Extract the [X, Y] coordinate from the center of the cell holding the provided text.  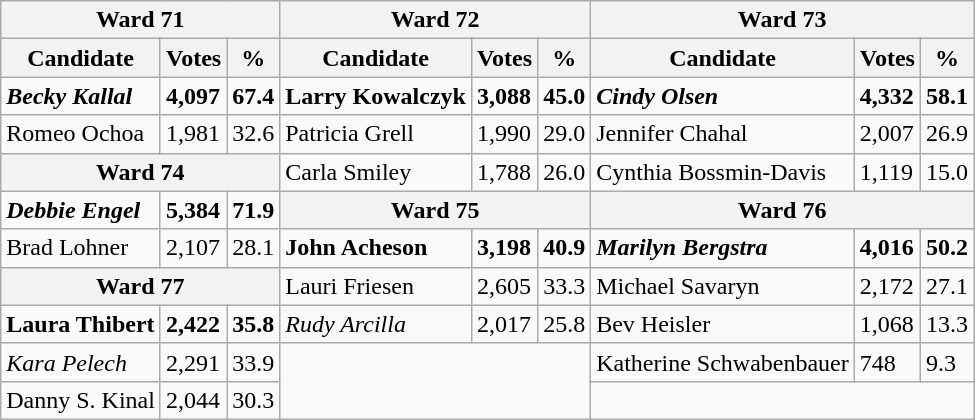
3,198 [504, 248]
15.0 [946, 172]
26.0 [564, 172]
2,017 [504, 324]
Ward 74 [140, 172]
Katherine Schwabenbauer [723, 362]
30.3 [254, 400]
1,119 [887, 172]
5,384 [193, 210]
2,422 [193, 324]
2,044 [193, 400]
Jennifer Chahal [723, 134]
35.8 [254, 324]
Rudy Arcilla [376, 324]
25.8 [564, 324]
27.1 [946, 286]
Ward 72 [436, 20]
1,990 [504, 134]
Cynthia Bossmin-Davis [723, 172]
4,097 [193, 96]
4,332 [887, 96]
2,172 [887, 286]
Lauri Friesen [376, 286]
Brad Lohner [81, 248]
1,981 [193, 134]
45.0 [564, 96]
Cindy Olsen [723, 96]
Ward 77 [140, 286]
Ward 76 [782, 210]
2,007 [887, 134]
John Acheson [376, 248]
Romeo Ochoa [81, 134]
Laura Thibert [81, 324]
Carla Smiley [376, 172]
26.9 [946, 134]
50.2 [946, 248]
Ward 75 [436, 210]
Patricia Grell [376, 134]
Danny S. Kinal [81, 400]
Larry Kowalczyk [376, 96]
3,088 [504, 96]
Ward 73 [782, 20]
40.9 [564, 248]
67.4 [254, 96]
Marilyn Bergstra [723, 248]
2,107 [193, 248]
Bev Heisler [723, 324]
1,788 [504, 172]
32.6 [254, 134]
Kara Pelech [81, 362]
Ward 71 [140, 20]
Becky Kallal [81, 96]
1,068 [887, 324]
748 [887, 362]
9.3 [946, 362]
Michael Savaryn [723, 286]
29.0 [564, 134]
Debbie Engel [81, 210]
33.9 [254, 362]
2,291 [193, 362]
2,605 [504, 286]
71.9 [254, 210]
33.3 [564, 286]
28.1 [254, 248]
4,016 [887, 248]
13.3 [946, 324]
58.1 [946, 96]
